Identify which cell holds the provided text, then report its [X, Y] central coordinate. 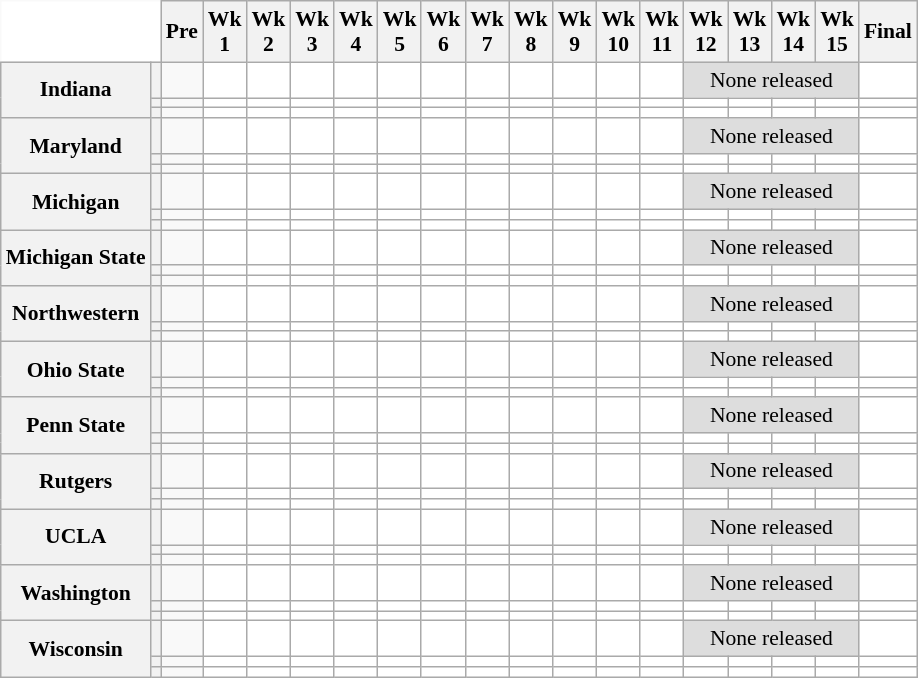
Wk6 [443, 32]
Michigan [76, 202]
Wk 1 [225, 32]
Wk15 [837, 32]
Wk7 [487, 32]
Final [888, 32]
Ohio State [76, 370]
Washington [76, 593]
Wk14 [793, 32]
UCLA [76, 537]
Wk11 [662, 32]
Indiana [76, 90]
Wk10 [618, 32]
Northwestern [76, 314]
Wk12 [706, 32]
Wk2 [269, 32]
Michigan State [76, 258]
Wk3 [312, 32]
Wk4 [356, 32]
Pre [182, 32]
Wk8 [531, 32]
Wisconsin [76, 649]
Penn State [76, 426]
Wk5 [400, 32]
Wk9 [575, 32]
Maryland [76, 146]
Rutgers [76, 481]
Wk13 [750, 32]
